Output the (x, y) coordinate of the center of the cell containing the given text.  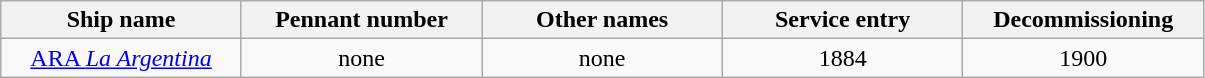
ARA La Argentina (122, 58)
Other names (602, 20)
Service entry (842, 20)
1884 (842, 58)
Pennant number (362, 20)
Decommissioning (1084, 20)
1900 (1084, 58)
Ship name (122, 20)
